Capture the cell that displays the provided text and extract its [x, y] central coordinate. 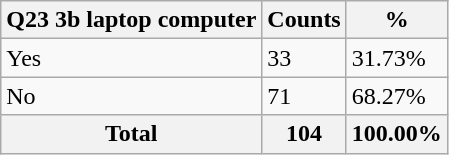
Counts [304, 20]
31.73% [396, 58]
No [132, 96]
Total [132, 134]
104 [304, 134]
71 [304, 96]
100.00% [396, 134]
68.27% [396, 96]
33 [304, 58]
Q23 3b laptop computer [132, 20]
Yes [132, 58]
% [396, 20]
